Scan for the cell matching the given text and deliver its (X, Y) coordinate at center. 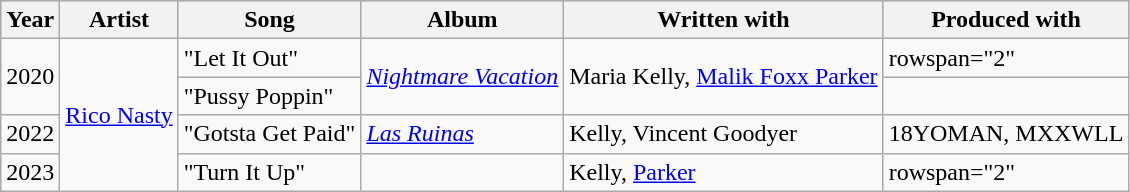
2023 (30, 172)
Year (30, 20)
Kelly, Parker (724, 172)
Las Ruinas (462, 134)
2020 (30, 77)
Written with (724, 20)
Artist (119, 20)
"Turn It Up" (270, 172)
Nightmare Vacation (462, 77)
"Let It Out" (270, 58)
Produced with (1006, 20)
"Pussy Poppin" (270, 96)
Kelly, Vincent Goodyer (724, 134)
Rico Nasty (119, 115)
Album (462, 20)
18YOMAN, MXXWLL (1006, 134)
2022 (30, 134)
Maria Kelly, Malik Foxx Parker (724, 77)
"Gotsta Get Paid" (270, 134)
Song (270, 20)
